Output the [x, y] coordinate of the center of the cell containing the given text.  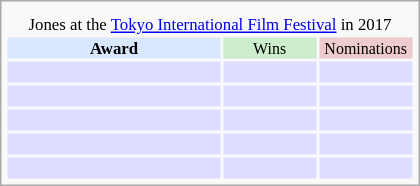
Jones at the Tokyo International Film Festival in 2017 [210, 24]
Wins [270, 48]
Nominations [366, 48]
Award [114, 48]
